Capture the cell that displays the provided text and extract its (x, y) central coordinate. 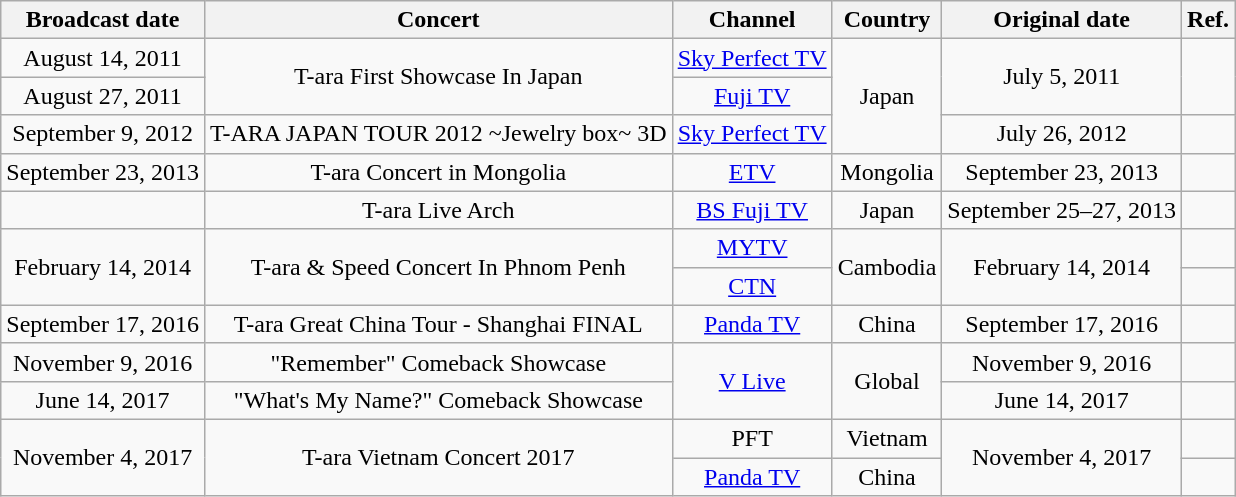
Channel (752, 20)
Broadcast date (103, 20)
ETV (752, 172)
T-ara Great China Tour - Shanghai FINAL (438, 324)
T-ara Concert in Mongolia (438, 172)
Global (887, 381)
Cambodia (887, 267)
T-ara Live Arch (438, 210)
BS Fuji TV (752, 210)
"What's My Name?" Comeback Showcase (438, 400)
T-ara First Showcase In Japan (438, 77)
"Remember" Comeback Showcase (438, 362)
T-ara & Speed Concert In Phnom Penh (438, 267)
September 25–27, 2013 (1062, 210)
August 27, 2011 (103, 96)
Original date (1062, 20)
July 5, 2011 (1062, 77)
V Live (752, 381)
MYTV (752, 248)
Concert (438, 20)
T-ARA JAPAN TOUR 2012 ~Jewelry box~ 3D (438, 134)
Ref. (1208, 20)
Country (887, 20)
Vietnam (887, 438)
PFT (752, 438)
CTN (752, 286)
Fuji TV (752, 96)
July 26, 2012 (1062, 134)
September 9, 2012 (103, 134)
T-ara Vietnam Concert 2017 (438, 457)
August 14, 2011 (103, 58)
Mongolia (887, 172)
